Return the (X, Y) coordinate for the center point of the cell that contains the specified text.  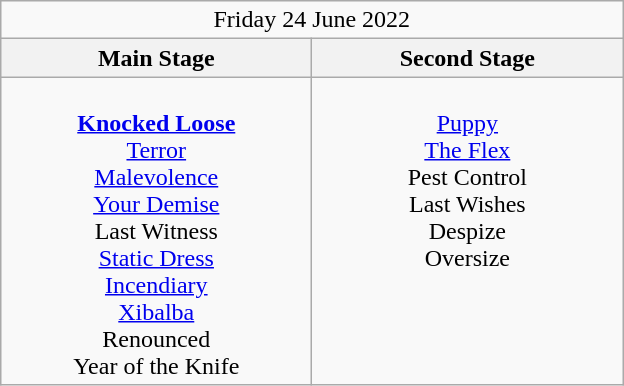
Main Stage (156, 58)
Friday 24 June 2022 (312, 20)
Knocked Loose Terror Malevolence Your Demise Last Witness Static Dress Incendiary Xibalba Renounced Year of the Knife (156, 231)
Second Stage (468, 58)
Puppy The Flex Pest Control Last Wishes Despize Oversize (468, 231)
